Detect which cell encompasses the target text, then output its (X, Y) center coordinate. 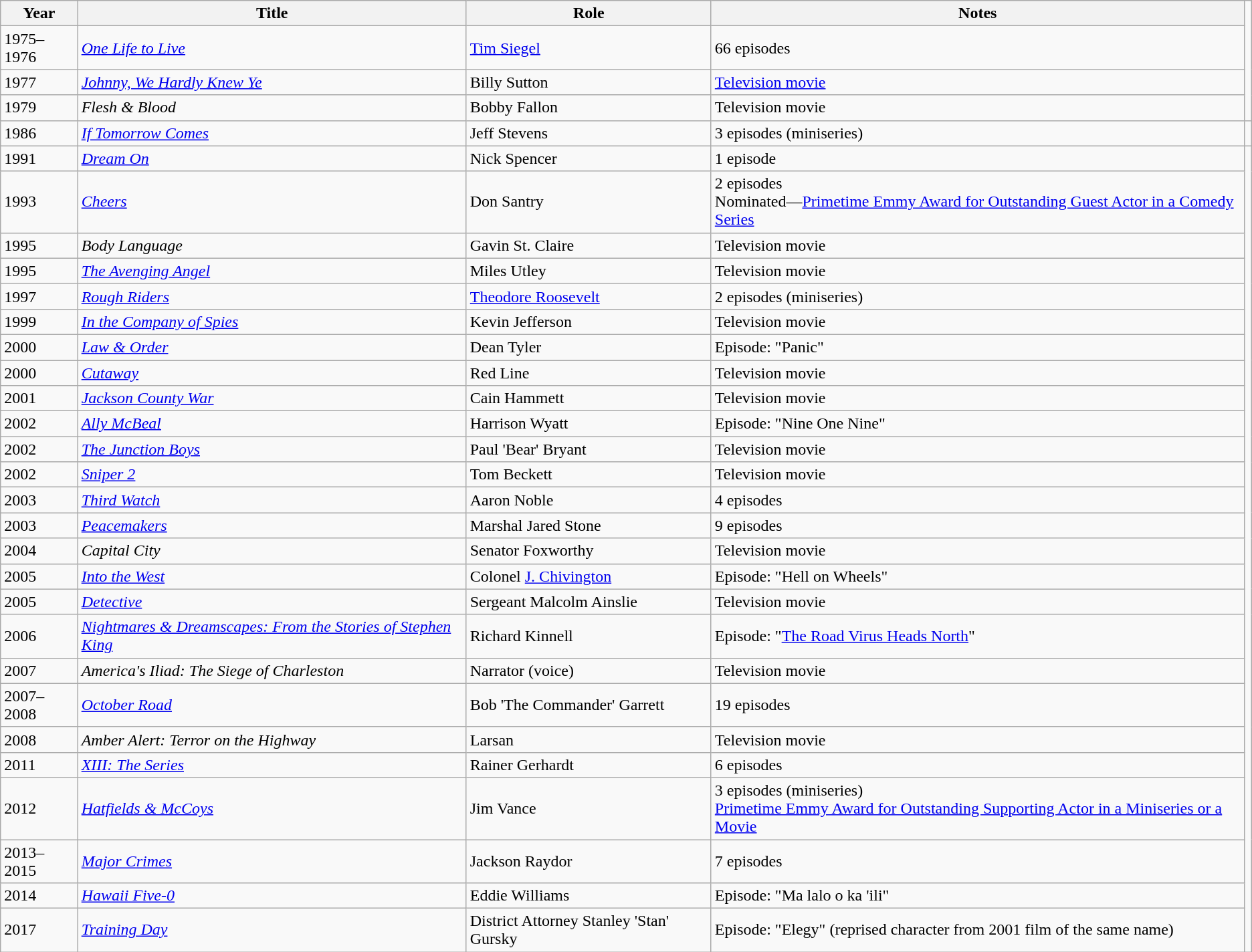
America's Iliad: The Siege of Charleston (272, 671)
Miles Utley (589, 271)
Episode: "Elegy" (reprised character from 2001 film of the same name) (978, 931)
The Avenging Angel (272, 271)
2008 (39, 739)
Amber Alert: Terror on the Highway (272, 739)
1991 (39, 158)
Bobby Fallon (589, 108)
19 episodes (978, 705)
1975–1976 (39, 48)
1997 (39, 296)
Theodore Roosevelt (589, 296)
Nightmares & Dreamscapes: From the Stories of Stephen King (272, 636)
Senator Foxworthy (589, 551)
2014 (39, 896)
Into the West (272, 576)
Jeff Stevens (589, 133)
October Road (272, 705)
1999 (39, 322)
3 episodes (miniseries) (978, 133)
Kevin Jefferson (589, 322)
1993 (39, 202)
2 episodesNominated—Primetime Emmy Award for Outstanding Guest Actor in a Comedy Series (978, 202)
9 episodes (978, 525)
Major Crimes (272, 861)
Cutaway (272, 372)
Episode: "Ma lalo o ka 'ili" (978, 896)
Rainer Gerhardt (589, 765)
Red Line (589, 372)
Sergeant Malcolm Ainslie (589, 602)
If Tomorrow Comes (272, 133)
Johnny, We Hardly Knew Ye (272, 82)
Hawaii Five-0 (272, 896)
2017 (39, 931)
One Life to Live (272, 48)
7 episodes (978, 861)
Body Language (272, 245)
6 episodes (978, 765)
Aaron Noble (589, 500)
Gavin St. Claire (589, 245)
Narrator (voice) (589, 671)
Episode: "Hell on Wheels" (978, 576)
Episode: "Panic" (978, 347)
Larsan (589, 739)
Flesh & Blood (272, 108)
In the Company of Spies (272, 322)
Hatfields & McCoys (272, 808)
2007 (39, 671)
2006 (39, 636)
Jackson Raydor (589, 861)
Eddie Williams (589, 896)
Tom Beckett (589, 475)
Law & Order (272, 347)
Dean Tyler (589, 347)
Year (39, 13)
Harrison Wyatt (589, 424)
District Attorney Stanley 'Stan' Gursky (589, 931)
XIII: The Series (272, 765)
Richard Kinnell (589, 636)
Peacemakers (272, 525)
Capital City (272, 551)
Dream On (272, 158)
Sniper 2 (272, 475)
1986 (39, 133)
2012 (39, 808)
Notes (978, 13)
3 episodes (miniseries)Primetime Emmy Award for Outstanding Supporting Actor in a Miniseries or a Movie (978, 808)
1977 (39, 82)
2001 (39, 398)
Colonel J. Chivington (589, 576)
Bob 'The Commander' Garrett (589, 705)
Rough Riders (272, 296)
66 episodes (978, 48)
2004 (39, 551)
Cain Hammett (589, 398)
Cheers (272, 202)
2007–2008 (39, 705)
Episode: "Nine One Nine" (978, 424)
Marshal Jared Stone (589, 525)
1979 (39, 108)
Ally McBeal (272, 424)
4 episodes (978, 500)
Paul 'Bear' Bryant (589, 449)
Billy Sutton (589, 82)
Detective (272, 602)
2013–2015 (39, 861)
Jackson County War (272, 398)
Training Day (272, 931)
The Junction Boys (272, 449)
1 episode (978, 158)
Jim Vance (589, 808)
Nick Spencer (589, 158)
Title (272, 13)
Role (589, 13)
Tim Siegel (589, 48)
Don Santry (589, 202)
Third Watch (272, 500)
2011 (39, 765)
Episode: "The Road Virus Heads North" (978, 636)
2 episodes (miniseries) (978, 296)
